Extract the (X, Y) coordinate from the center of the cell holding the provided text.  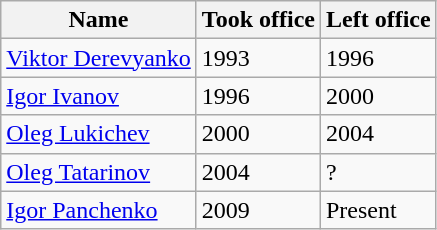
Left office (378, 20)
Oleg Tatarinov (99, 172)
Oleg Lukichev (99, 134)
Took office (258, 20)
Igor Ivanov (99, 96)
2009 (258, 210)
Present (378, 210)
? (378, 172)
Viktor Derevyanko (99, 58)
Name (99, 20)
Igor Panchenko (99, 210)
1993 (258, 58)
